Capture the cell that displays the provided text and extract its [x, y] central coordinate. 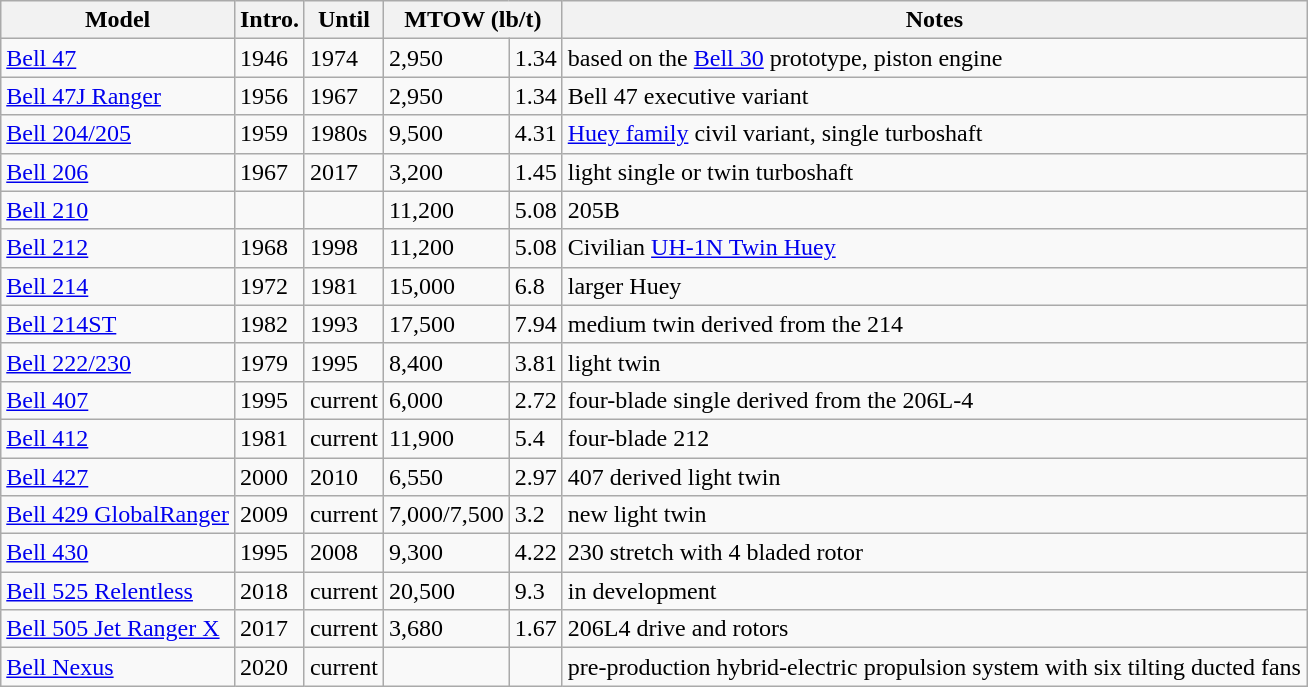
230 stretch with 4 bladed rotor [934, 553]
9,300 [446, 553]
Bell 47 executive variant [934, 96]
1956 [269, 96]
1.67 [536, 629]
Notes [934, 20]
Until [344, 20]
407 derived light twin [934, 477]
1972 [269, 286]
4.31 [536, 134]
MTOW (lb/t) [472, 20]
based on the Bell 30 prototype, piston engine [934, 58]
Bell 47J Ranger [118, 96]
medium twin derived from the 214 [934, 324]
206L4 drive and rotors [934, 629]
light single or twin turboshaft [934, 172]
3.81 [536, 362]
four-blade single derived from the 206L-4 [934, 400]
larger Huey [934, 286]
1959 [269, 134]
1946 [269, 58]
11,900 [446, 438]
2020 [269, 667]
3,680 [446, 629]
2.72 [536, 400]
1.45 [536, 172]
Bell 212 [118, 248]
light twin [934, 362]
Bell 210 [118, 210]
Bell 214ST [118, 324]
Huey family civil variant, single turboshaft [934, 134]
2009 [269, 515]
5.4 [536, 438]
Bell 505 Jet Ranger X [118, 629]
2.97 [536, 477]
20,500 [446, 591]
15,000 [446, 286]
205B [934, 210]
Bell 427 [118, 477]
3.2 [536, 515]
Bell 214 [118, 286]
Intro. [269, 20]
9,500 [446, 134]
Bell 429 GlobalRanger [118, 515]
4.22 [536, 553]
1993 [344, 324]
1974 [344, 58]
Bell 222/230 [118, 362]
Bell 206 [118, 172]
8,400 [446, 362]
6.8 [536, 286]
Bell Nexus [118, 667]
9.3 [536, 591]
new light twin [934, 515]
four-blade 212 [934, 438]
3,200 [446, 172]
1979 [269, 362]
2000 [269, 477]
1968 [269, 248]
2008 [344, 553]
6,550 [446, 477]
Bell 525 Relentless [118, 591]
Bell 47 [118, 58]
Model [118, 20]
7.94 [536, 324]
Bell 204/205 [118, 134]
in development [934, 591]
2010 [344, 477]
Civilian UH-1N Twin Huey [934, 248]
Bell 412 [118, 438]
Bell 407 [118, 400]
7,000/7,500 [446, 515]
2018 [269, 591]
6,000 [446, 400]
1998 [344, 248]
Bell 430 [118, 553]
pre-production hybrid-electric propulsion system with six tilting ducted fans [934, 667]
17,500 [446, 324]
1982 [269, 324]
1980s [344, 134]
